Search for the cell housing the specified text and yield its (X, Y) center coordinate. 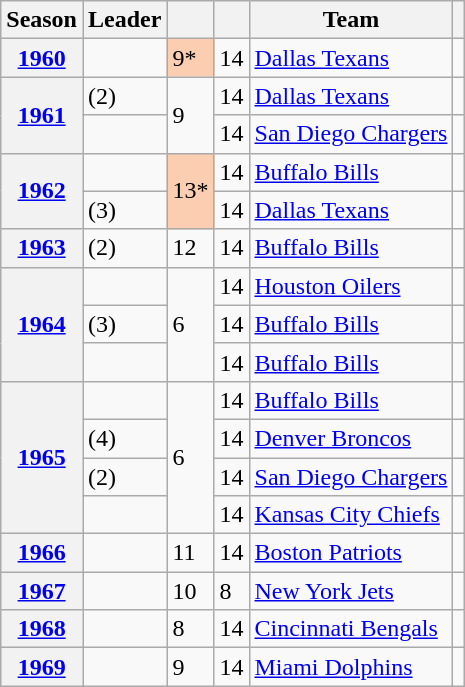
1961 (42, 115)
12 (190, 248)
Kansas City Chiefs (351, 515)
Houston Oilers (351, 286)
(4) (124, 438)
Leader (124, 20)
Denver Broncos (351, 438)
1964 (42, 324)
1967 (42, 591)
Season (42, 20)
1968 (42, 629)
1962 (42, 191)
1966 (42, 553)
13* (190, 191)
11 (190, 553)
1963 (42, 248)
1965 (42, 457)
10 (190, 591)
New York Jets (351, 591)
Cincinnati Bengals (351, 629)
1969 (42, 667)
9* (190, 58)
1960 (42, 58)
Boston Patriots (351, 553)
Miami Dolphins (351, 667)
Team (351, 20)
